From the cell containing the given text, extract its center point as (X, Y) coordinate. 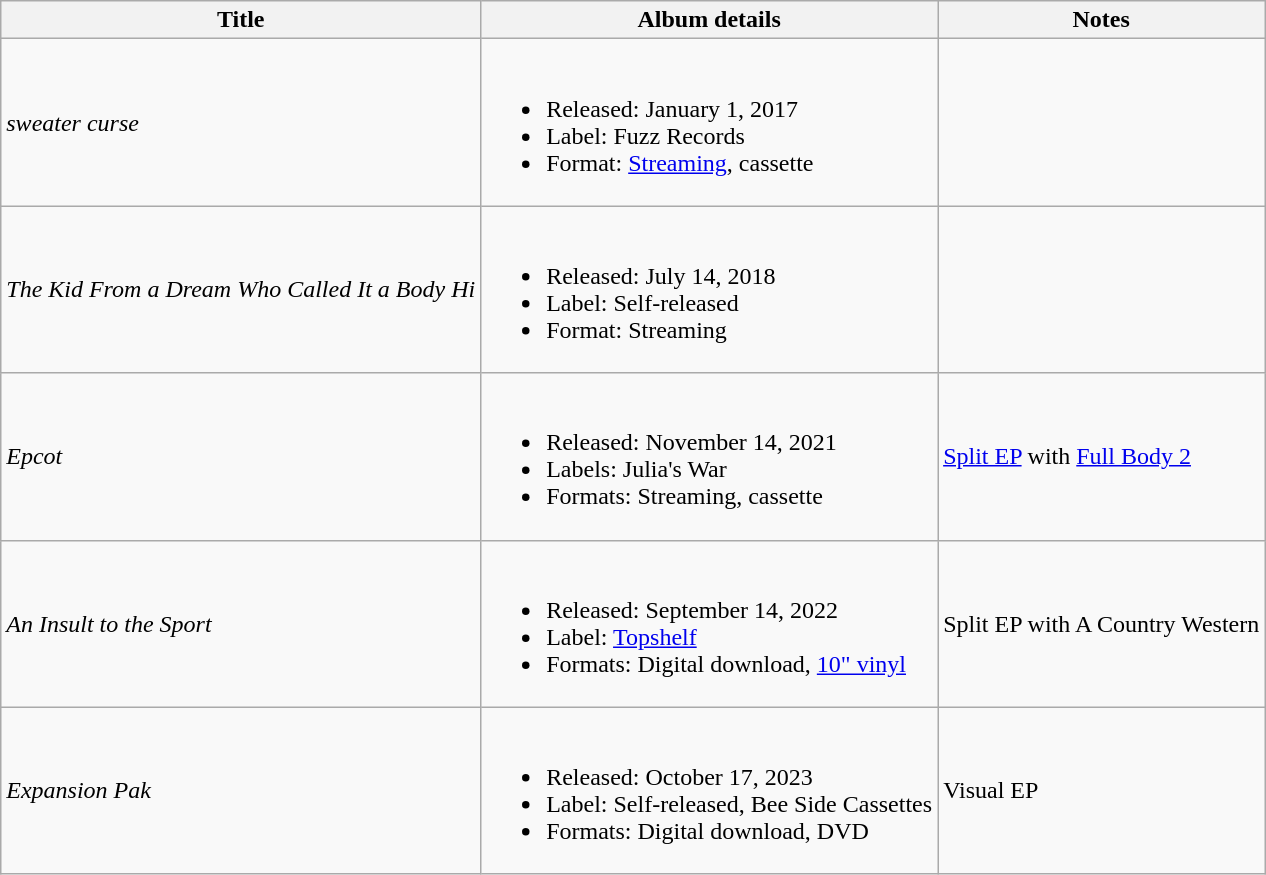
Released: July 14, 2018Label: Self-releasedFormat: Streaming (710, 290)
Released: November 14, 2021Labels: Julia's WarFormats: Streaming, cassette (710, 456)
Split EP with A Country Western (1102, 624)
Visual EP (1102, 790)
Released: January 1, 2017Label: Fuzz RecordsFormat: Streaming, cassette (710, 122)
Epcot (241, 456)
Title (241, 20)
Album details (710, 20)
Notes (1102, 20)
Released: October 17, 2023Label: Self-released, Bee Side CassettesFormats: Digital download, DVD (710, 790)
Released: September 14, 2022Label: TopshelfFormats: Digital download, 10" vinyl (710, 624)
An Insult to the Sport (241, 624)
The Kid From a Dream Who Called It a Body Hi (241, 290)
sweater curse (241, 122)
Expansion Pak (241, 790)
Split EP with Full Body 2 (1102, 456)
